From the cell containing the given text, extract its center point as (X, Y) coordinate. 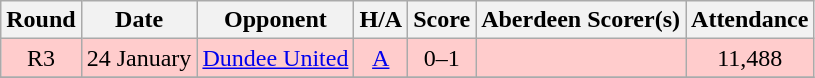
H/A (381, 20)
A (381, 58)
24 January (139, 58)
Date (139, 20)
Dundee United (276, 58)
Aberdeen Scorer(s) (581, 20)
R3 (41, 58)
11,488 (750, 58)
Round (41, 20)
Attendance (750, 20)
Opponent (276, 20)
Score (442, 20)
0–1 (442, 58)
